Provide the [x, y] coordinate of the cell's center where the given text is located.  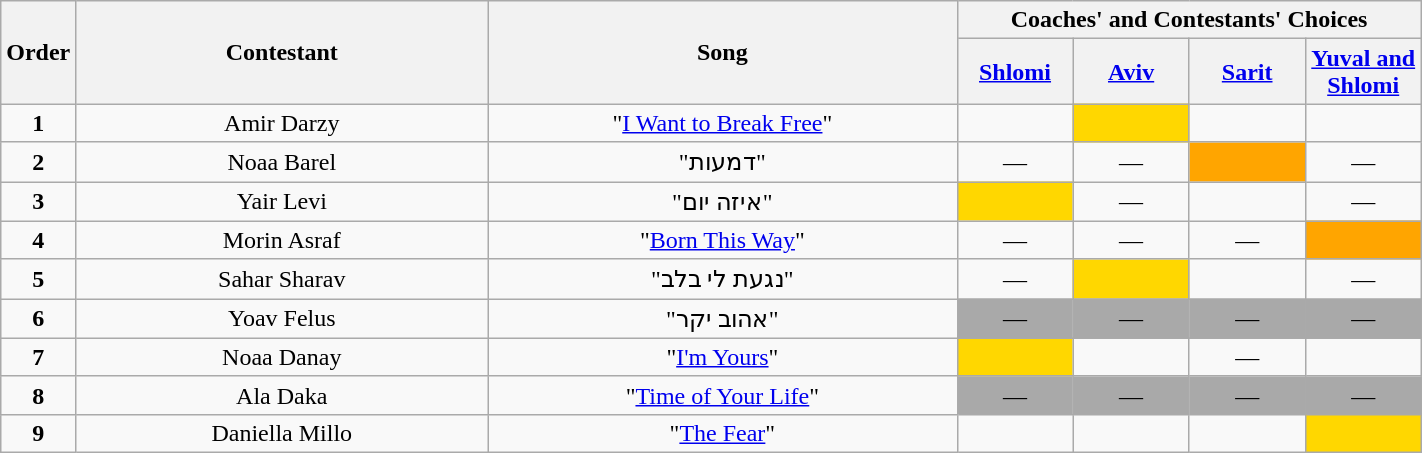
1 [38, 123]
Amir Darzy [282, 123]
Song [722, 52]
Sahar Sharav [282, 279]
2 [38, 162]
3 [38, 202]
8 [38, 395]
Yoav Felus [282, 319]
"The Fear" [722, 433]
Shlomi [1015, 72]
Order [38, 52]
"Born This Way" [722, 240]
7 [38, 357]
5 [38, 279]
"Time of Your Life" [722, 395]
Noaa Barel [282, 162]
"I Want to Break Free" [722, 123]
Sarit [1247, 72]
Daniella Millo [282, 433]
Aviv [1131, 72]
"נגעת לי בלב" [722, 279]
"דמעות" [722, 162]
4 [38, 240]
"איזה יום" [722, 202]
Noaa Danay [282, 357]
Yuval and Shlomi [1363, 72]
Morin Asraf [282, 240]
Ala Daka [282, 395]
Yair Levi [282, 202]
"אהוב יקר" [722, 319]
9 [38, 433]
Contestant [282, 52]
"I'm Yours" [722, 357]
Coaches' and Contestants' Choices [1189, 20]
6 [38, 319]
